Output the (x, y) coordinate of the center of the cell containing the given text.  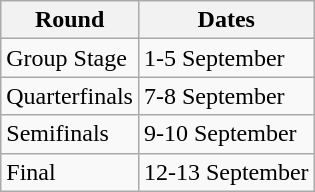
12-13 September (226, 172)
9-10 September (226, 134)
Round (70, 20)
7-8 September (226, 96)
Dates (226, 20)
Semifinals (70, 134)
Group Stage (70, 58)
Final (70, 172)
1-5 September (226, 58)
Quarterfinals (70, 96)
